Capture the cell that displays the provided text and extract its [X, Y] central coordinate. 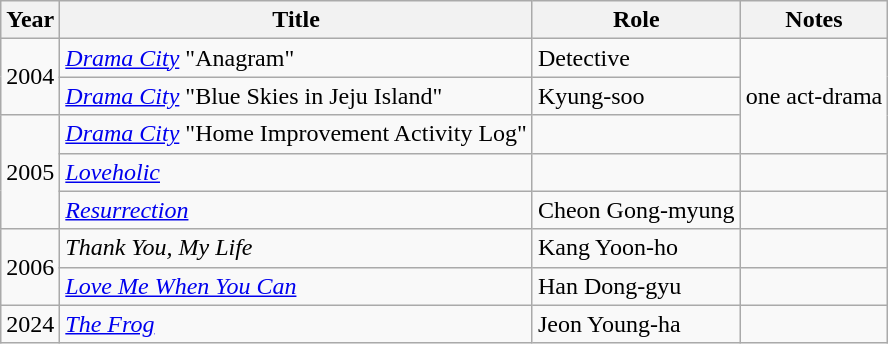
Role [636, 20]
Cheon Gong-myung [636, 210]
Jeon Young-ha [636, 324]
Han Dong-gyu [636, 286]
one act-drama [814, 96]
Loveholic [296, 172]
2005 [30, 172]
Year [30, 20]
Love Me When You Can [296, 286]
Detective [636, 58]
Drama City "Blue Skies in Jeju Island" [296, 96]
2024 [30, 324]
Drama City "Home Improvement Activity Log" [296, 134]
The Frog [296, 324]
Drama City "Anagram" [296, 58]
Thank You, My Life [296, 248]
Notes [814, 20]
2004 [30, 77]
Resurrection [296, 210]
2006 [30, 267]
Title [296, 20]
Kyung-soo [636, 96]
Kang Yoon-ho [636, 248]
